Detect which cell encompasses the target text, then output its (x, y) center coordinate. 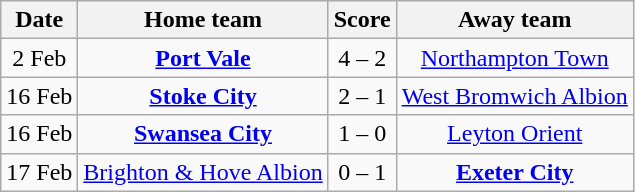
Northampton Town (514, 58)
1 – 0 (362, 134)
Brighton & Hove Albion (203, 172)
Away team (514, 20)
2 Feb (40, 58)
2 – 1 (362, 96)
Stoke City (203, 96)
Score (362, 20)
4 – 2 (362, 58)
Leyton Orient (514, 134)
17 Feb (40, 172)
0 – 1 (362, 172)
Port Vale (203, 58)
Exeter City (514, 172)
Home team (203, 20)
West Bromwich Albion (514, 96)
Swansea City (203, 134)
Date (40, 20)
